For the text-containing cell, return its midpoint in (X, Y) coordinate format. 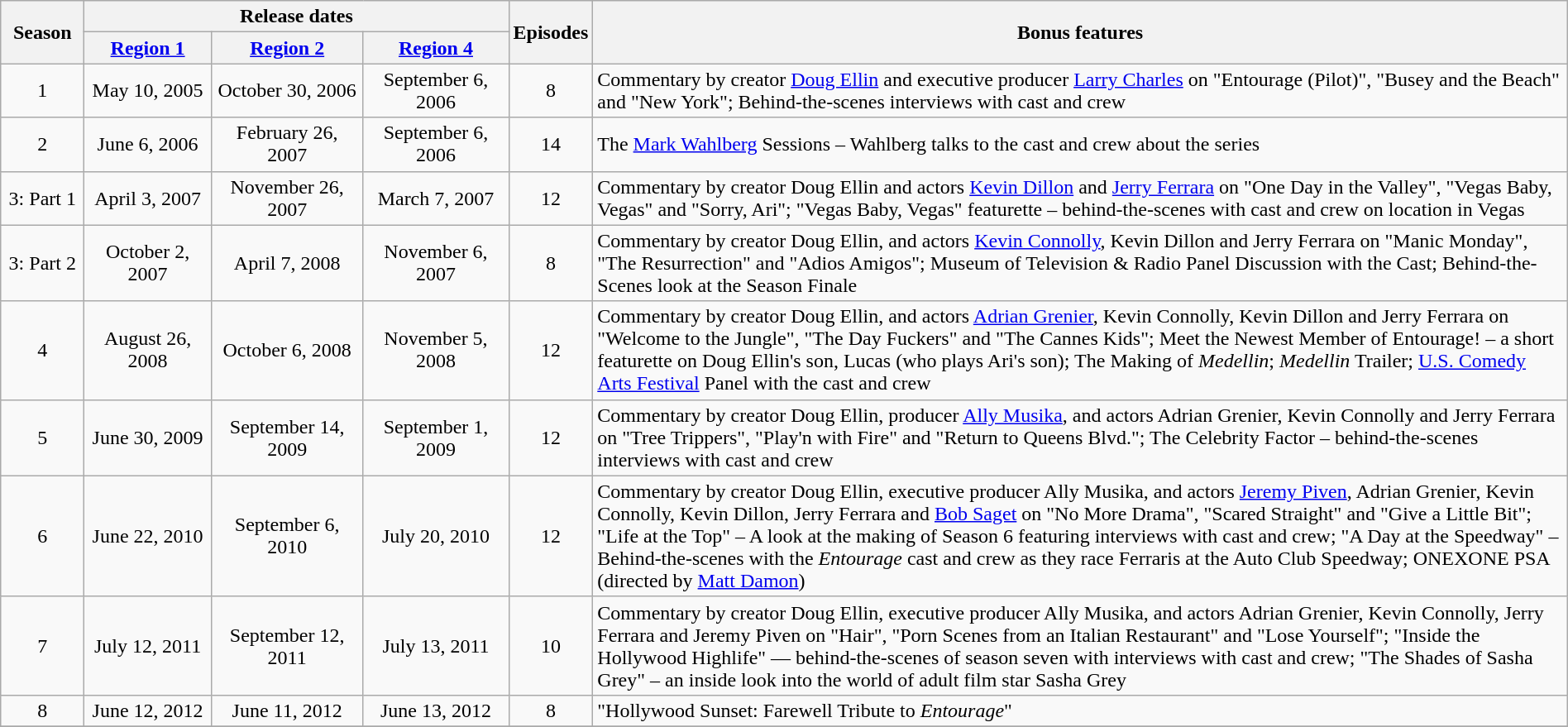
4 (43, 351)
7 (43, 645)
September 12, 2011 (287, 645)
14 (551, 144)
Region 1 (148, 48)
June 11, 2012 (287, 710)
Region 4 (436, 48)
6 (43, 536)
October 30, 2006 (287, 91)
The Mark Wahlberg Sessions – Wahlberg talks to the cast and crew about the series (1080, 144)
10 (551, 645)
October 6, 2008 (287, 351)
July 12, 2011 (148, 645)
September 14, 2009 (287, 438)
April 3, 2007 (148, 198)
October 2, 2007 (148, 263)
July 13, 2011 (436, 645)
November 26, 2007 (287, 198)
April 7, 2008 (287, 263)
February 26, 2007 (287, 144)
Bonus features (1080, 32)
September 6, 2010 (287, 536)
June 30, 2009 (148, 438)
5 (43, 438)
July 20, 2010 (436, 536)
3: Part 1 (43, 198)
June 22, 2010 (148, 536)
3: Part 2 (43, 263)
March 7, 2007 (436, 198)
November 5, 2008 (436, 351)
November 6, 2007 (436, 263)
Release dates (296, 17)
May 10, 2005 (148, 91)
"Hollywood Sunset: Farewell Tribute to Entourage" (1080, 710)
June 6, 2006 (148, 144)
August 26, 2008 (148, 351)
Episodes (551, 32)
June 13, 2012 (436, 710)
September 1, 2009 (436, 438)
Region 2 (287, 48)
2 (43, 144)
1 (43, 91)
June 12, 2012 (148, 710)
Season (43, 32)
